Return the [x, y] coordinate for the center point of the cell that contains the specified text.  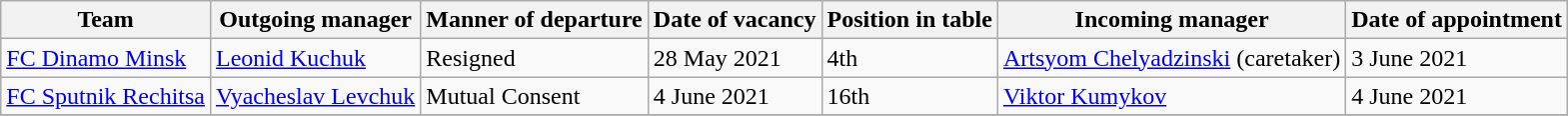
Artsyom Chelyadzinski (caretaker) [1171, 58]
Viktor Kumykov [1171, 96]
Manner of departure [534, 20]
3 June 2021 [1457, 58]
Date of appointment [1457, 20]
Mutual Consent [534, 96]
Position in table [909, 20]
Vyacheslav Levchuk [315, 96]
4th [909, 58]
28 May 2021 [735, 58]
Date of vacancy [735, 20]
Team [106, 20]
Leonid Kuchuk [315, 58]
FC Dinamo Minsk [106, 58]
FC Sputnik Rechitsa [106, 96]
Incoming manager [1171, 20]
Resigned [534, 58]
Outgoing manager [315, 20]
16th [909, 96]
